Return the (X, Y) coordinate for the center point of the cell that contains the specified text.  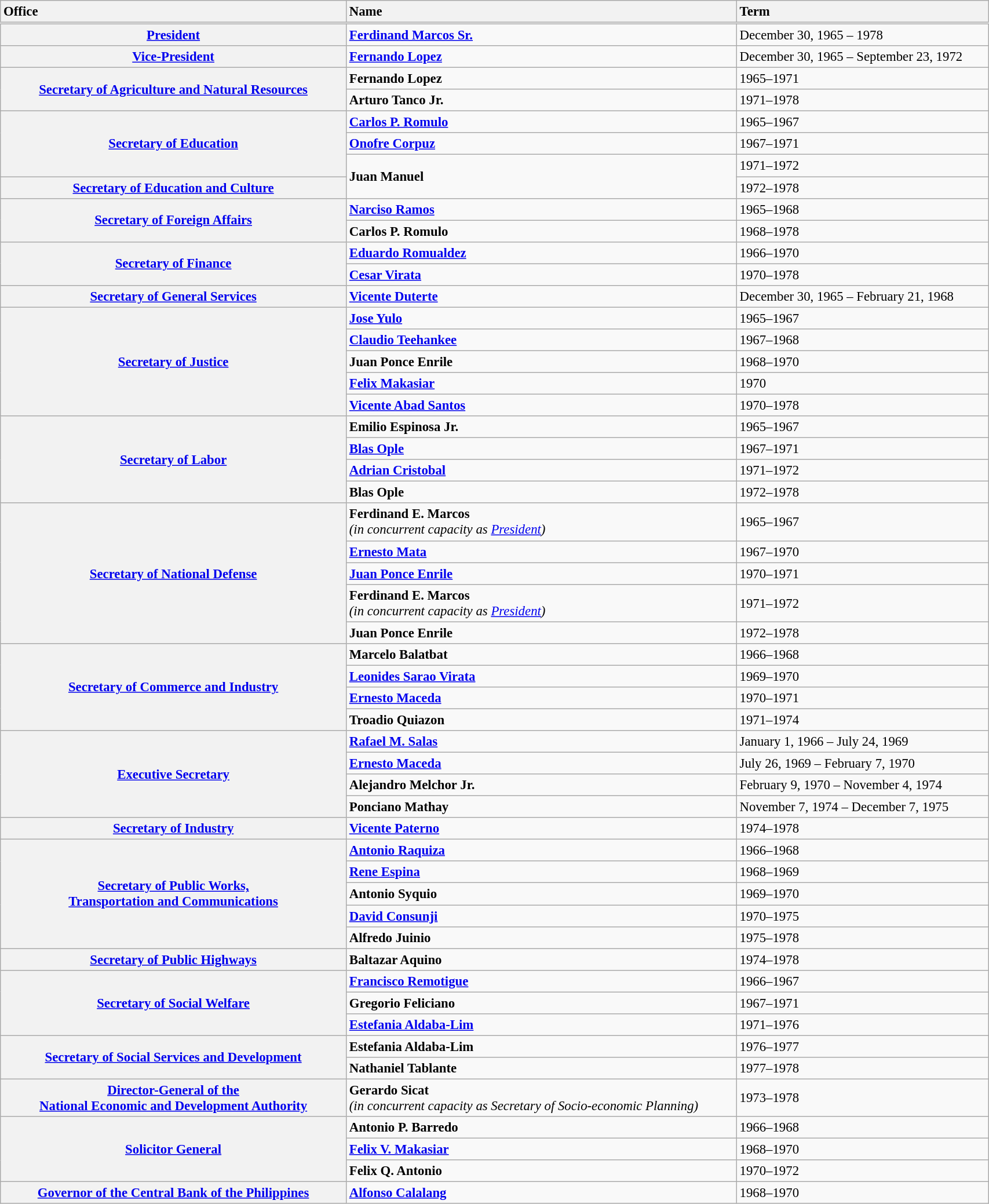
Antonio Syquio (541, 894)
Claudio Teehankee (541, 340)
1976–1977 (862, 1046)
President (174, 35)
Leonides Sarao Virata (541, 676)
1971–1976 (862, 1025)
Secretary of Justice (174, 362)
July 26, 1969 – February 7, 1970 (862, 764)
Office (174, 12)
Secretary of National Defense (174, 574)
Alfredo Juinio (541, 937)
Secretary of Industry (174, 829)
Troadio Quiazon (541, 720)
Marcelo Balatbat (541, 655)
Secretary of Foreign Affairs (174, 220)
Solicitor General (174, 1150)
Jose Yulo (541, 318)
Ponciano Mathay (541, 807)
1971–1978 (862, 100)
Juan Manuel (541, 176)
Secretary of Social Welfare (174, 1002)
Alejandro Melchor Jr. (541, 785)
1971–1974 (862, 720)
Nathaniel Tablante (541, 1068)
Cesar Virata (541, 275)
Baltazar Aquino (541, 959)
December 30, 1965 – 1978 (862, 35)
Secretary of Public Works,Transportation and Communications (174, 894)
1968–1978 (862, 231)
Secretary of Labor (174, 459)
January 1, 1966 – July 24, 1969 (862, 742)
Secretary of Finance (174, 263)
Name (541, 12)
Secretary of Social Services and Development (174, 1057)
1970–1975 (862, 916)
Term (862, 12)
1967–1970 (862, 552)
1965–1968 (862, 209)
Felix V. Makasiar (541, 1150)
1966–1967 (862, 981)
November 7, 1974 – December 7, 1975 (862, 807)
Arturo Tanco Jr. (541, 100)
1967–1968 (862, 340)
Ernesto Mata (541, 552)
Onofre Corpuz (541, 144)
Vicente Abad Santos (541, 406)
Vicente Paterno (541, 829)
February 9, 1970 – November 4, 1974 (862, 785)
Secretary of Agriculture and Natural Resources (174, 89)
Vice-President (174, 57)
Rene Espina (541, 872)
Francisco Remotigue (541, 981)
Vicente Duterte (541, 297)
1970 (862, 384)
Adrian Cristobal (541, 470)
Antonio P. Barredo (541, 1128)
Ferdinand Marcos Sr. (541, 35)
Director-General of theNational Economic and Development Authority (174, 1097)
Executive Secretary (174, 774)
Secretary of Public Highways (174, 959)
1966–1970 (862, 253)
Governor of the Central Bank of the Philippines (174, 1193)
1968–1969 (862, 872)
David Consunji (541, 916)
Felix Makasiar (541, 384)
Gerardo Sicat(in concurrent capacity as Secretary of Socio-economic Planning) (541, 1097)
Narciso Ramos (541, 209)
Rafael M. Salas (541, 742)
1965–1971 (862, 79)
Secretary of Education (174, 144)
Alfonso Calalang (541, 1193)
1977–1978 (862, 1068)
Felix Q. Antonio (541, 1171)
1975–1978 (862, 937)
Antonio Raquiza (541, 851)
1970–1972 (862, 1171)
December 30, 1965 – February 21, 1968 (862, 297)
Emilio Espinosa Jr. (541, 427)
1973–1978 (862, 1097)
Secretary of Commerce and Industry (174, 687)
Secretary of General Services (174, 297)
December 30, 1965 – September 23, 1972 (862, 57)
Eduardo Romualdez (541, 253)
Gregorio Feliciano (541, 1003)
Secretary of Education and Culture (174, 188)
